Return the (X, Y) coordinate for the center point of the cell that contains the specified text.  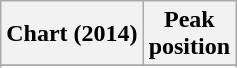
Peakposition (189, 34)
Chart (2014) (72, 34)
